Provide the (X, Y) coordinate of the cell's center where the given text is located.  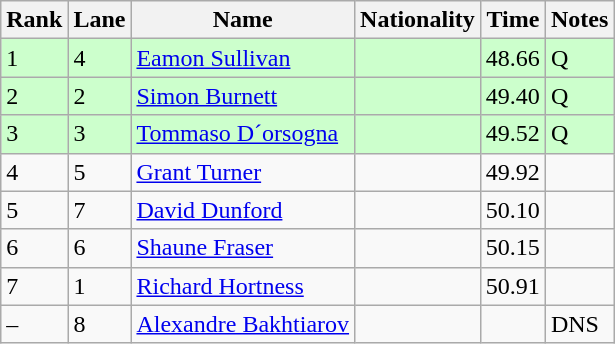
Name (243, 20)
Nationality (418, 20)
Alexandre Bakhtiarov (243, 324)
50.91 (512, 286)
– (34, 324)
Time (512, 20)
David Dunford (243, 210)
Eamon Sullivan (243, 58)
49.92 (512, 172)
50.15 (512, 248)
50.10 (512, 210)
Notes (579, 20)
49.52 (512, 134)
DNS (579, 324)
Shaune Fraser (243, 248)
Richard Hortness (243, 286)
Grant Turner (243, 172)
Simon Burnett (243, 96)
8 (100, 324)
Rank (34, 20)
Lane (100, 20)
48.66 (512, 58)
49.40 (512, 96)
Tommaso D´orsogna (243, 134)
